Identify which cell holds the provided text, then report its [x, y] central coordinate. 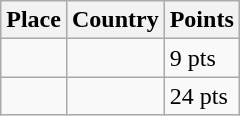
Place [34, 20]
Country [115, 20]
9 pts [202, 58]
Points [202, 20]
24 pts [202, 96]
